Return [x, y] of the center of cell containing provided text 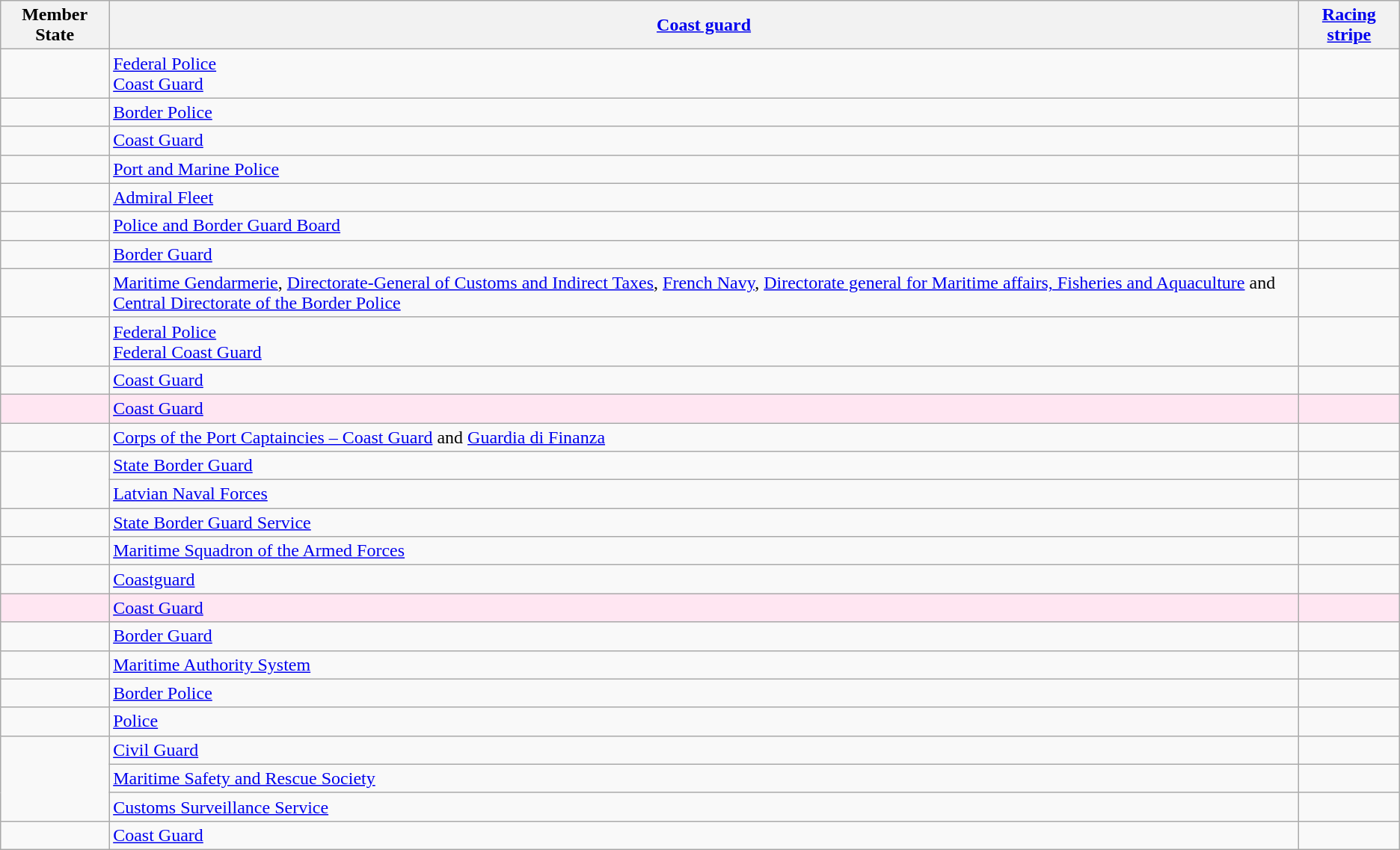
Police and Border Guard Board [704, 226]
State Border Guard [704, 466]
Police [704, 721]
State Border Guard Service [704, 523]
Federal PoliceFederal Coast Guard [704, 341]
Customs Surveillance Service [704, 807]
Maritime Squadron of the Armed Forces [704, 551]
Latvian Naval Forces [704, 494]
Maritime Authority System [704, 665]
Coast guard [704, 25]
Maritime Safety and Rescue Society [704, 778]
Corps of the Port Captaincies – Coast Guard and Guardia di Finanza [704, 437]
Federal PoliceCoast Guard [704, 73]
Admiral Fleet [704, 197]
Member State [55, 25]
Port and Marine Police [704, 169]
Civil Guard [704, 750]
Coastguard [704, 579]
Racing stripe [1349, 25]
